Extract the (X, Y) coordinate from the center of the cell holding the provided text.  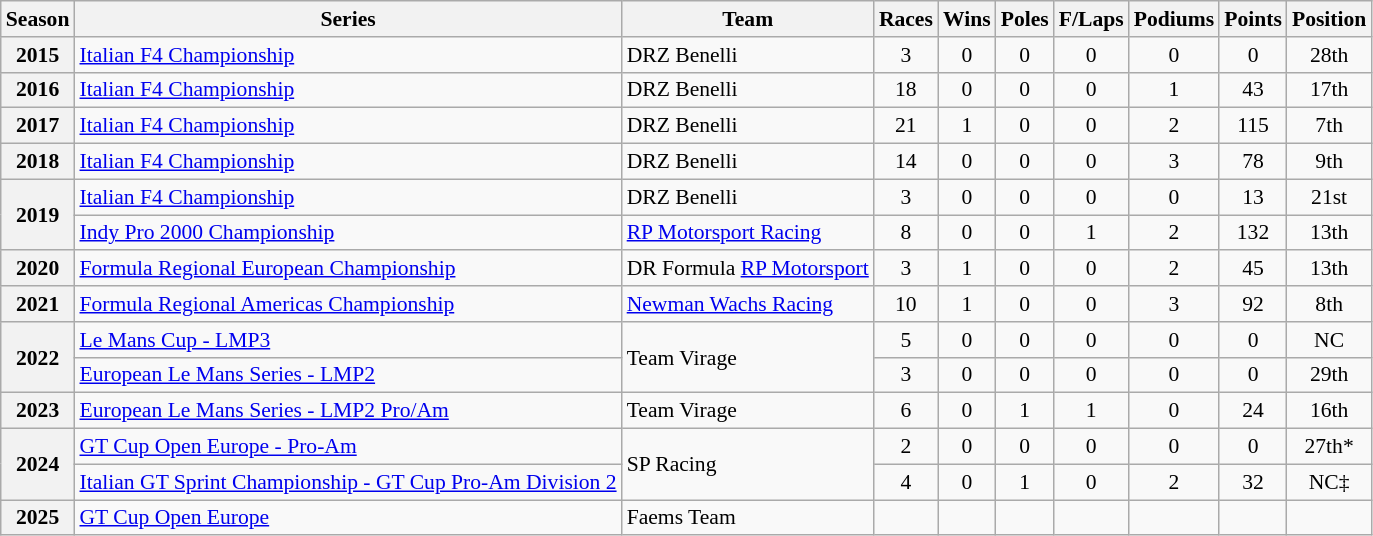
10 (906, 304)
43 (1253, 90)
27th* (1329, 447)
5 (906, 340)
DR Formula RP Motorsport (748, 269)
21 (906, 126)
Le Mans Cup - LMP3 (348, 340)
9th (1329, 162)
Team (748, 19)
18 (906, 90)
NC‡ (1329, 482)
Wins (967, 19)
F/Laps (1092, 19)
92 (1253, 304)
Faems Team (748, 518)
Points (1253, 19)
GT Cup Open Europe (348, 518)
115 (1253, 126)
Races (906, 19)
28th (1329, 55)
32 (1253, 482)
7th (1329, 126)
2022 (38, 358)
Formula Regional Americas Championship (348, 304)
2018 (38, 162)
17th (1329, 90)
2020 (38, 269)
Newman Wachs Racing (748, 304)
Formula Regional European Championship (348, 269)
Season (38, 19)
29th (1329, 375)
Poles (1025, 19)
8th (1329, 304)
8 (906, 233)
2019 (38, 214)
24 (1253, 411)
21st (1329, 197)
Position (1329, 19)
6 (906, 411)
78 (1253, 162)
13 (1253, 197)
2021 (38, 304)
16th (1329, 411)
European Le Mans Series - LMP2 Pro/Am (348, 411)
Indy Pro 2000 Championship (348, 233)
2017 (38, 126)
2023 (38, 411)
Italian GT Sprint Championship - GT Cup Pro-Am Division 2 (348, 482)
132 (1253, 233)
SP Racing (748, 464)
RP Motorsport Racing (748, 233)
2025 (38, 518)
4 (906, 482)
European Le Mans Series - LMP2 (348, 375)
Podiums (1174, 19)
GT Cup Open Europe - Pro-Am (348, 447)
2016 (38, 90)
14 (906, 162)
2015 (38, 55)
2024 (38, 464)
NC (1329, 340)
45 (1253, 269)
Series (348, 19)
